Detect which cell encompasses the target text, then output its [x, y] center coordinate. 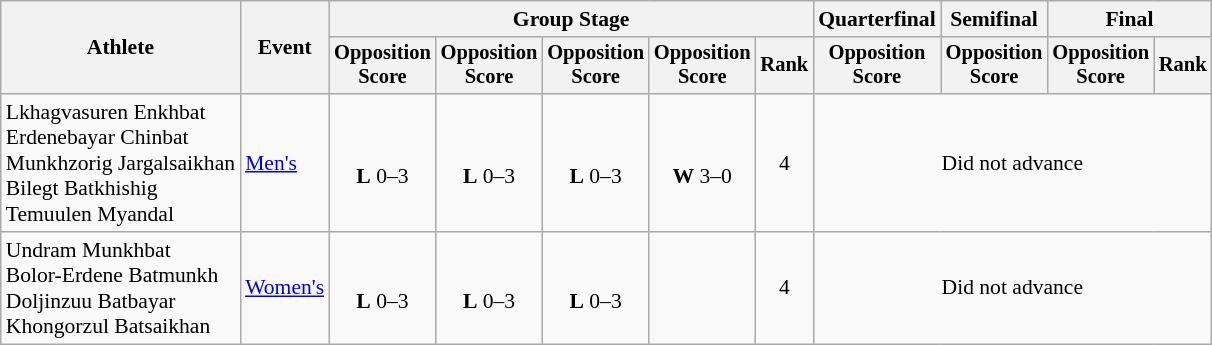
Lkhagvasuren EnkhbatErdenebayar ChinbatMunkhzorig JargalsaikhanBilegt BatkhishigTemuulen Myandal [120, 163]
Women's [284, 288]
Final [1129, 19]
Semifinal [994, 19]
Event [284, 48]
Athlete [120, 48]
Undram MunkhbatBolor-Erdene BatmunkhDoljinzuu BatbayarKhongorzul Batsaikhan [120, 288]
Men's [284, 163]
Group Stage [571, 19]
Quarterfinal [877, 19]
W 3–0 [702, 163]
